Locate the cell with the specified text and output its (x, y) center coordinate. 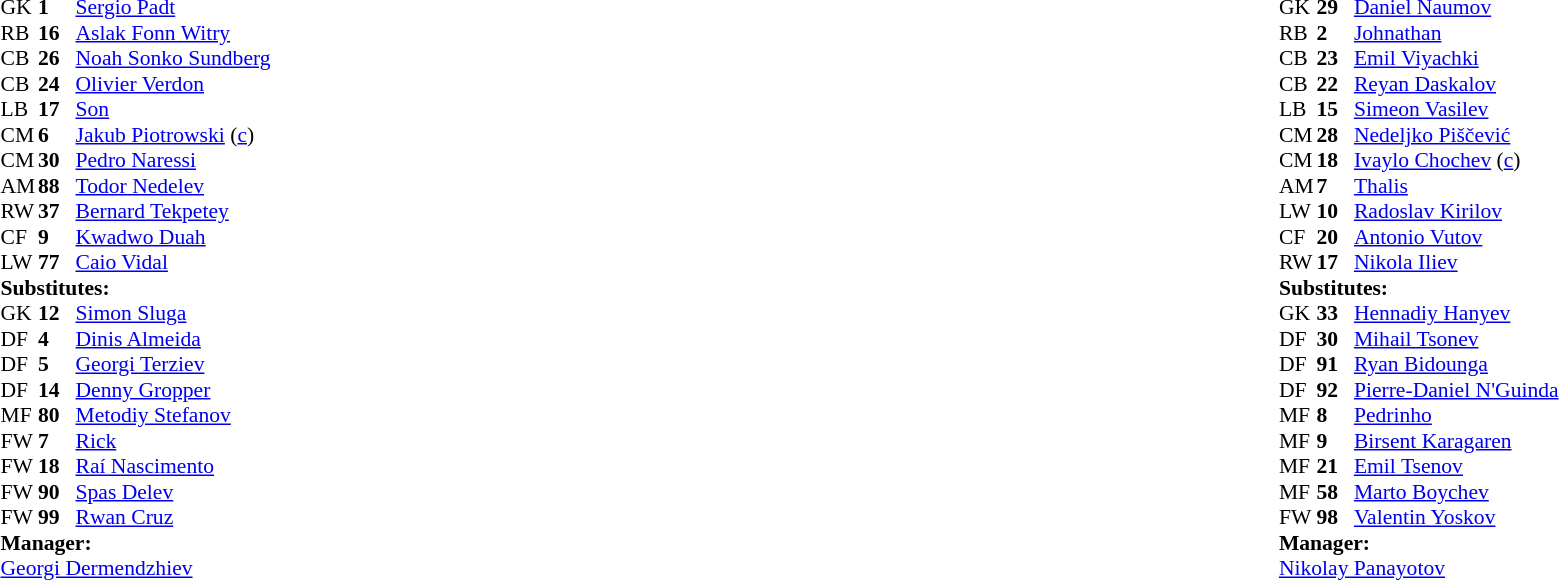
Metodiy Stefanov (174, 415)
Rwan Cruz (174, 517)
16 (57, 33)
37 (57, 211)
Georgi Terziev (174, 365)
Thalis (1456, 186)
88 (57, 186)
Emil Viyachki (1456, 59)
Kwadwo Duah (174, 237)
Caio Vidal (174, 263)
92 (1335, 390)
Radoslav Kirilov (1456, 211)
Denny Gropper (174, 390)
4 (57, 339)
Bernard Tekpetey (174, 211)
Birsent Karagaren (1456, 441)
Spas Delev (174, 492)
Noah Sonko Sundberg (174, 59)
5 (57, 365)
33 (1335, 313)
10 (1335, 211)
26 (57, 59)
Jakub Piotrowski (c) (174, 135)
Todor Nedelev (174, 186)
28 (1335, 135)
14 (57, 390)
21 (1335, 467)
Nikola Iliev (1456, 263)
Antonio Vutov (1456, 237)
Marto Boychev (1456, 492)
12 (57, 313)
Rick (174, 441)
91 (1335, 365)
Hennadiy Hanyev (1456, 313)
2 (1335, 33)
Emil Tsenov (1456, 467)
Ivaylo Chochev (c) (1456, 161)
8 (1335, 415)
Johnathan (1456, 33)
Pedrinho (1456, 415)
Son (174, 109)
Aslak Fonn Witry (174, 33)
6 (57, 135)
Olivier Verdon (174, 84)
24 (57, 84)
80 (57, 415)
Simon Sluga (174, 313)
58 (1335, 492)
Valentin Yoskov (1456, 517)
90 (57, 492)
Raí Nascimento (174, 467)
20 (1335, 237)
Nedeljko Piščević (1456, 135)
Pierre-Daniel N'Guinda (1456, 390)
Dinis Almeida (174, 339)
98 (1335, 517)
77 (57, 263)
15 (1335, 109)
Ryan Bidounga (1456, 365)
99 (57, 517)
Reyan Daskalov (1456, 84)
Pedro Naressi (174, 161)
Simeon Vasilev (1456, 109)
22 (1335, 84)
Mihail Tsonev (1456, 339)
23 (1335, 59)
